Provide the [x, y] coordinate of the cell's center where the given text is located.  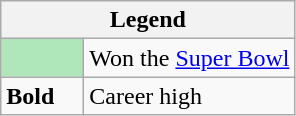
Bold [42, 96]
Career high [190, 96]
Won the Super Bowl [190, 58]
Legend [148, 20]
